Detect which cell encompasses the target text, then output its (x, y) center coordinate. 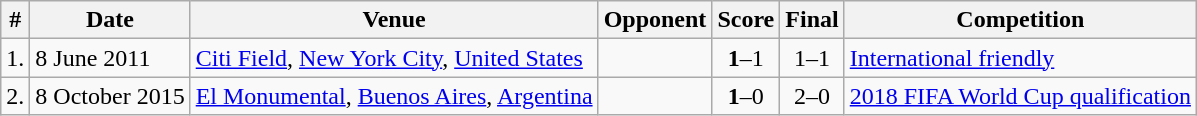
2. (16, 96)
2018 FIFA World Cup qualification (1020, 96)
Opponent (655, 20)
Score (746, 20)
8 October 2015 (110, 96)
Competition (1020, 20)
Citi Field, New York City, United States (394, 58)
2–0 (812, 96)
8 June 2011 (110, 58)
El Monumental, Buenos Aires, Argentina (394, 96)
Final (812, 20)
# (16, 20)
Venue (394, 20)
1. (16, 58)
1–0 (746, 96)
International friendly (1020, 58)
Date (110, 20)
